Search for the cell housing the specified text and yield its (x, y) center coordinate. 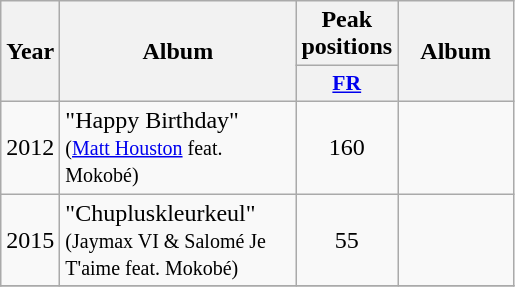
160 (347, 147)
"Chupluskleurkeul" (Jaymax VI & Salomé Je T'aime feat. Mokobé) (178, 240)
FR (347, 84)
2015 (30, 240)
2012 (30, 147)
Year (30, 52)
Peak positions (347, 34)
"Happy Birthday" (Matt Houston feat. Mokobé) (178, 147)
55 (347, 240)
